Return the (X, Y) coordinate for the center point of the cell that contains the specified text.  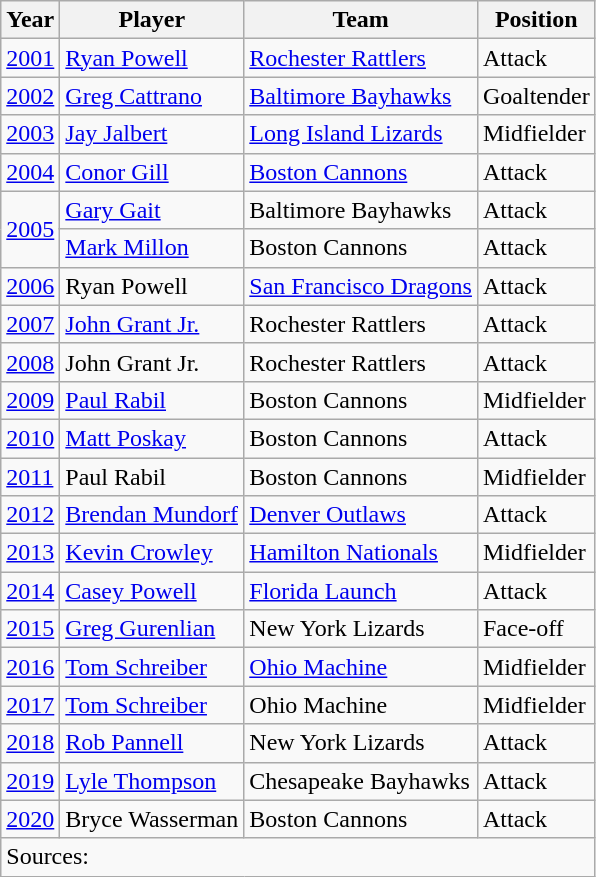
2020 (30, 819)
Greg Cattrano (152, 96)
2005 (30, 229)
2015 (30, 629)
2016 (30, 667)
2019 (30, 781)
Kevin Crowley (152, 553)
Rob Pannell (152, 743)
2001 (30, 58)
Denver Outlaws (361, 515)
Jay Jalbert (152, 134)
Casey Powell (152, 591)
Lyle Thompson (152, 781)
2014 (30, 591)
Team (361, 20)
Year (30, 20)
2017 (30, 705)
2011 (30, 477)
2009 (30, 400)
Greg Gurenlian (152, 629)
Bryce Wasserman (152, 819)
Face-off (536, 629)
2012 (30, 515)
2018 (30, 743)
2006 (30, 286)
2002 (30, 96)
Conor Gill (152, 172)
Gary Gait (152, 210)
Chesapeake Bayhawks (361, 781)
2008 (30, 362)
Player (152, 20)
Hamilton Nationals (361, 553)
Goaltender (536, 96)
Matt Poskay (152, 438)
Long Island Lizards (361, 134)
2004 (30, 172)
Position (536, 20)
San Francisco Dragons (361, 286)
Brendan Mundorf (152, 515)
Sources: (298, 857)
2007 (30, 324)
2010 (30, 438)
2003 (30, 134)
Mark Millon (152, 248)
2013 (30, 553)
Florida Launch (361, 591)
